Provide the [X, Y] coordinate of the cell's center where the given text is located.  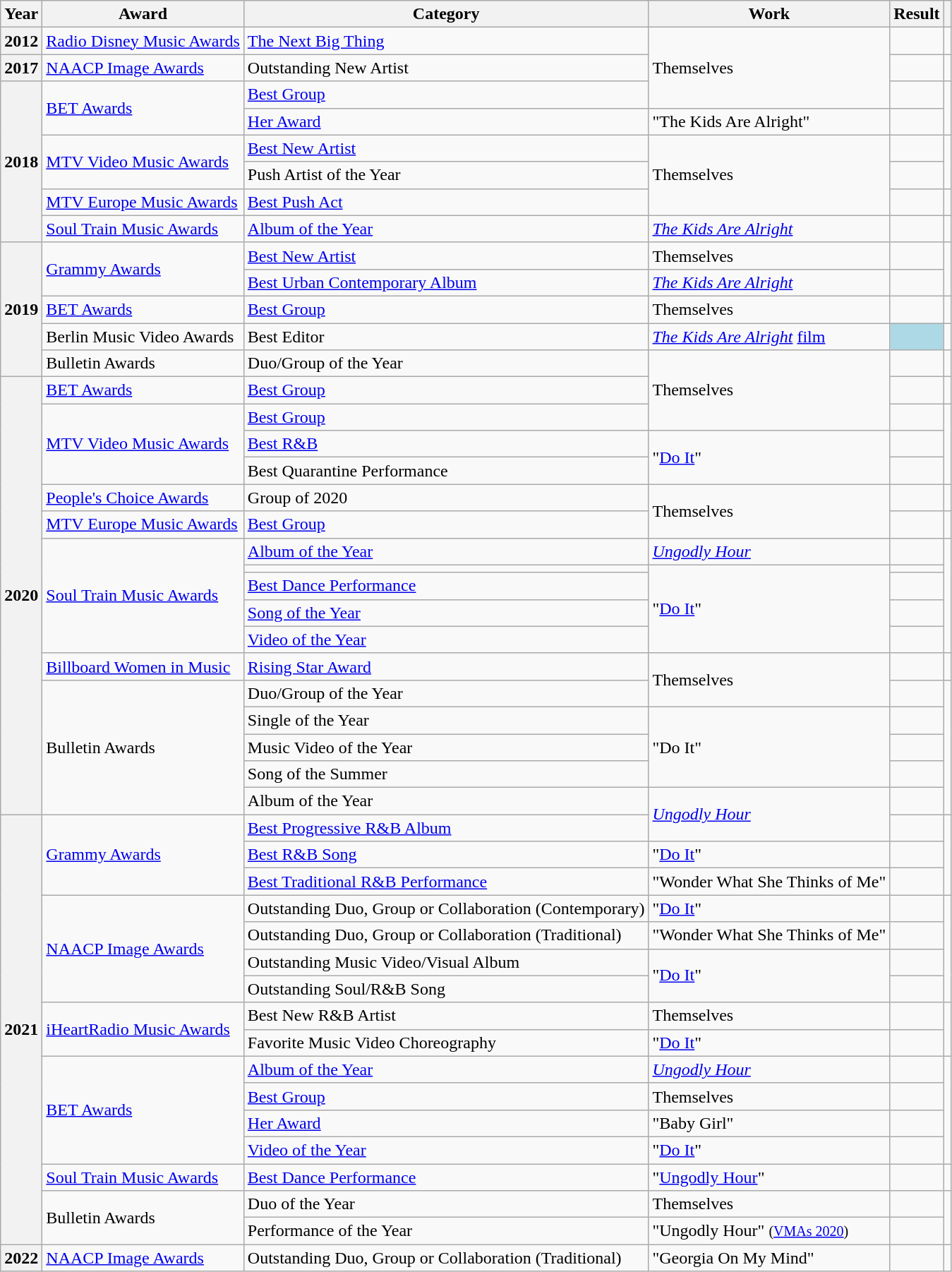
2022 [21, 1258]
People's Choice Awards [143, 498]
Result [917, 14]
Best Progressive R&B Album [446, 828]
Duo of the Year [446, 1204]
"The Kids Are Alright" [769, 121]
Category [446, 14]
Radio Disney Music Awards [143, 41]
Best R&B [446, 444]
Music Video of the Year [446, 748]
Best New R&B Artist [446, 1016]
Best Urban Contemporary Album [446, 282]
Group of 2020 [446, 498]
Award [143, 14]
Outstanding Soul/R&B Song [446, 989]
Outstanding Duo, Group or Collaboration (Contemporary) [446, 908]
Song of the Year [446, 613]
"Ungodly Hour" [769, 1177]
The Next Big Thing [446, 41]
Best Editor [446, 337]
Best Quarantine Performance [446, 471]
Favorite Music Video Choreography [446, 1043]
Performance of the Year [446, 1231]
"Georgia On My Mind" [769, 1258]
2018 [21, 162]
2012 [21, 41]
Berlin Music Video Awards [143, 337]
Single of the Year [446, 720]
Rising Star Award [446, 666]
Work [769, 14]
2017 [21, 68]
Year [21, 14]
Song of the Summer [446, 774]
"Baby Girl" [769, 1123]
The Kids Are Alright film [769, 337]
Best Traditional R&B Performance [446, 882]
Best R&B Song [446, 855]
"Ungodly Hour" (VMAs 2020) [769, 1231]
Outstanding New Artist [446, 68]
Outstanding Music Video/Visual Album [446, 962]
2021 [21, 1029]
2019 [21, 309]
iHeartRadio Music Awards [143, 1029]
Push Artist of the Year [446, 175]
Best Push Act [446, 202]
Billboard Women in Music [143, 666]
2020 [21, 596]
